Provide the (X, Y) coordinate of the cell's center where the given text is located.  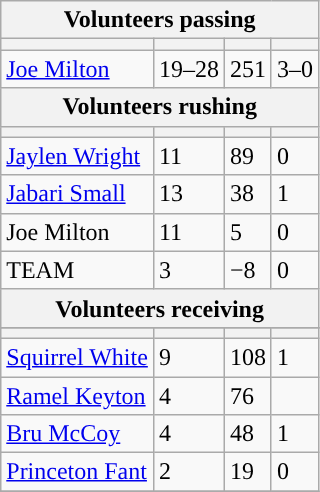
19–28 (188, 69)
76 (248, 395)
3 (188, 270)
Squirrel White (78, 357)
89 (248, 156)
−8 (248, 270)
108 (248, 357)
19 (248, 472)
Bru McCoy (78, 434)
251 (248, 69)
13 (188, 194)
TEAM (78, 270)
Princeton Fant (78, 472)
9 (188, 357)
Jabari Small (78, 194)
5 (248, 232)
Volunteers passing (160, 20)
Volunteers rushing (160, 107)
Jaylen Wright (78, 156)
Ramel Keyton (78, 395)
48 (248, 434)
2 (188, 472)
3–0 (294, 69)
38 (248, 194)
Volunteers receiving (160, 308)
